Output the [x, y] coordinate of the center of the cell containing the given text.  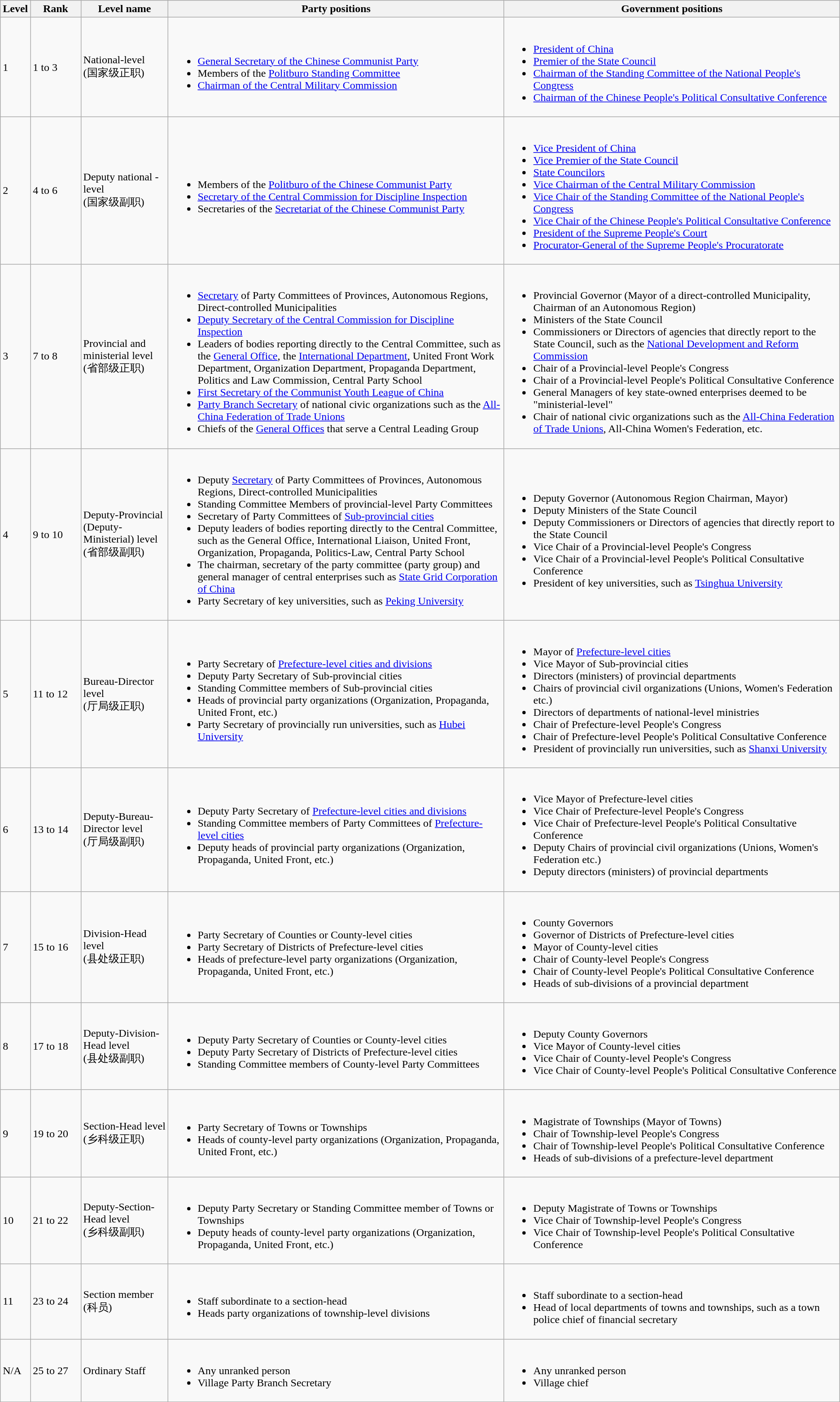
Deputy-Section-Head level (乡科级副职) [125, 1220]
9 to 10 [56, 534]
Level name [125, 9]
13 to 14 [56, 829]
Deputy national -level (国家级副职) [125, 190]
Rank [56, 9]
Staff subordinate to a section-headHead of local departments of towns and townships, such as a town police chief of financial secretary [672, 1301]
2 [15, 190]
Party Secretary of Towns or TownshipsHeads of county-level party organizations (Organization, Propaganda, United Front, etc.) [336, 1133]
8 [15, 1046]
1 [15, 67]
3 [15, 356]
4 to 6 [56, 190]
21 to 22 [56, 1220]
Ordinary Staff [125, 1371]
Any unranked personVillage chief [672, 1371]
General Secretary of the Chinese Communist PartyMembers of the Politburo Standing CommitteeChairman of the Central Military Commission [336, 67]
1 to 3 [56, 67]
Party positions [336, 9]
19 to 20 [56, 1133]
N/A [15, 1371]
Division-Head level (县处级正职) [125, 947]
Bureau-Director level (厅局级正职) [125, 694]
11 [15, 1301]
10 [15, 1220]
17 to 18 [56, 1046]
7 [15, 947]
5 [15, 694]
4 [15, 534]
Deputy-Provincial (Deputy-Ministerial) level (省部级副职) [125, 534]
9 [15, 1133]
11 to 12 [56, 694]
25 to 27 [56, 1371]
Deputy-Division-Head level (县处级副职) [125, 1046]
Any unranked personVillage Party Branch Secretary [336, 1371]
Provincial and ministerial level (省部级正职) [125, 356]
Level [15, 9]
15 to 16 [56, 947]
6 [15, 829]
National-level (国家级正职) [125, 67]
Deputy-Bureau-Director level (厅局级副职) [125, 829]
Section member (科员) [125, 1301]
Section-Head level (乡科级正职) [125, 1133]
7 to 8 [56, 356]
Staff subordinate to a section-headHeads party organizations of township-level divisions [336, 1301]
Government positions [672, 9]
23 to 24 [56, 1301]
